Capture the cell that displays the provided text and extract its [x, y] central coordinate. 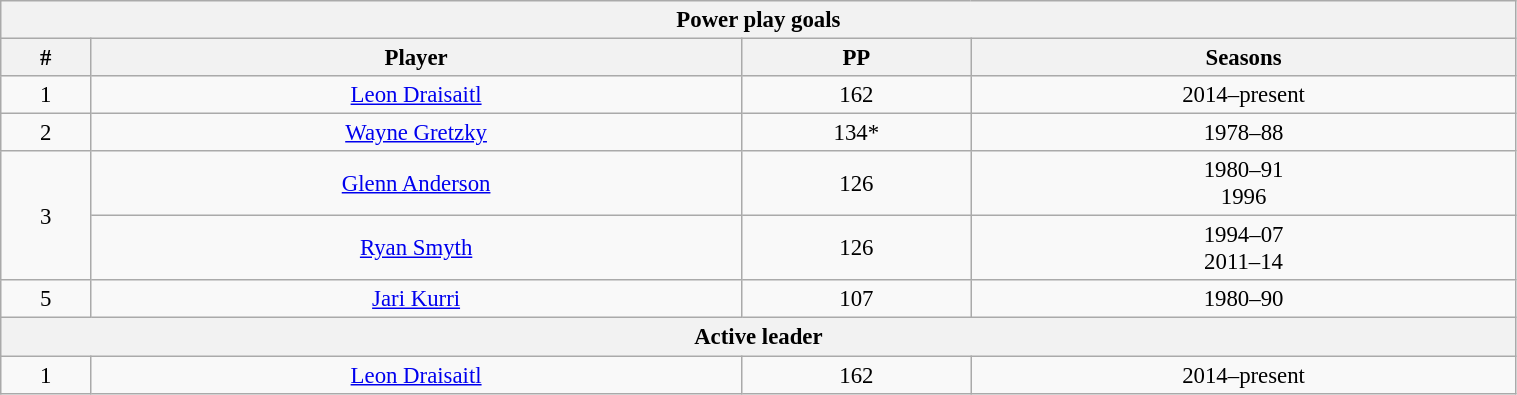
Active leader [758, 337]
1978–88 [1244, 133]
Seasons [1244, 58]
Player [416, 58]
Glenn Anderson [416, 184]
Power play goals [758, 20]
5 [46, 299]
# [46, 58]
107 [856, 299]
134* [856, 133]
2 [46, 133]
3 [46, 216]
Wayne Gretzky [416, 133]
Ryan Smyth [416, 248]
1980–90 [1244, 299]
1994–072011–14 [1244, 248]
PP [856, 58]
Jari Kurri [416, 299]
1980–911996 [1244, 184]
